Output the (x, y) coordinate of the center of the cell containing the given text.  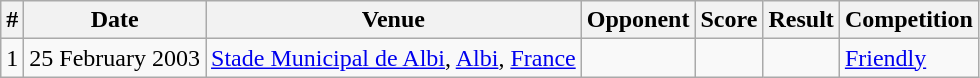
Competition (908, 20)
1 (12, 58)
Opponent (638, 20)
25 February 2003 (115, 58)
Result (801, 20)
Score (729, 20)
# (12, 20)
Stade Municipal de Albi, Albi, France (394, 58)
Date (115, 20)
Venue (394, 20)
Friendly (908, 58)
